Capture the cell that displays the provided text and extract its [x, y] central coordinate. 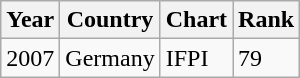
Chart [196, 20]
79 [266, 58]
Country [110, 20]
2007 [30, 58]
Germany [110, 58]
Year [30, 20]
Rank [266, 20]
IFPI [196, 58]
